Extract the [x, y] coordinate from the center of the cell holding the provided text.  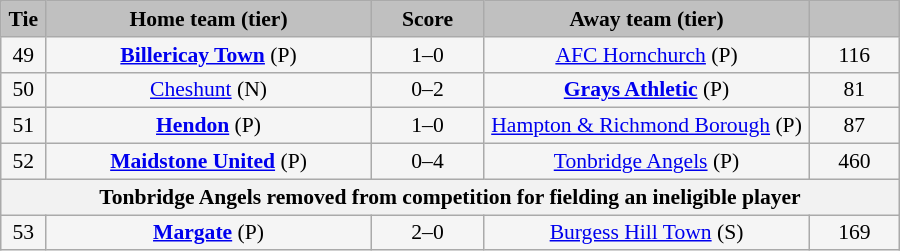
0–4 [427, 162]
Billericay Town (P) [209, 55]
116 [854, 55]
50 [24, 90]
87 [854, 126]
52 [24, 162]
Tonbridge Angels removed from competition for fielding an ineligible player [450, 197]
2–0 [427, 233]
81 [854, 90]
460 [854, 162]
51 [24, 126]
Grays Athletic (P) [647, 90]
53 [24, 233]
Burgess Hill Town (S) [647, 233]
Maidstone United (P) [209, 162]
Tonbridge Angels (P) [647, 162]
Cheshunt (N) [209, 90]
Hampton & Richmond Borough (P) [647, 126]
Margate (P) [209, 233]
Score [427, 19]
169 [854, 233]
Hendon (P) [209, 126]
Home team (tier) [209, 19]
Away team (tier) [647, 19]
49 [24, 55]
AFC Hornchurch (P) [647, 55]
0–2 [427, 90]
Tie [24, 19]
